Locate the cell with the specified text and output its (x, y) center coordinate. 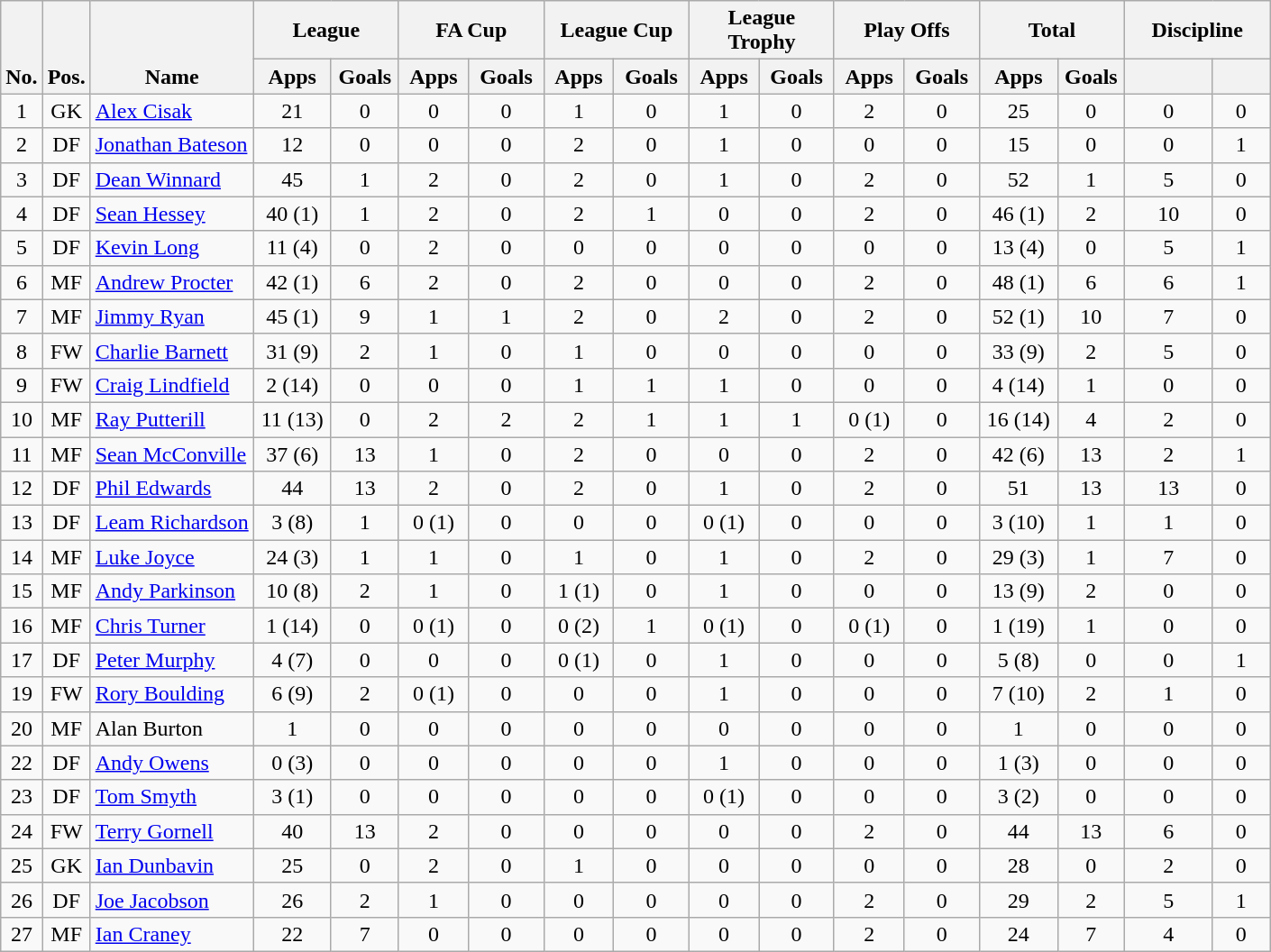
45 (1) (292, 316)
Charlie Barnett (171, 351)
Jonathan Bateson (171, 145)
0 (3) (292, 763)
40 (292, 831)
3 (2) (1019, 797)
37 (6) (292, 453)
48 (1) (1019, 282)
1 (3) (1019, 763)
Andy Parkinson (171, 591)
Ian Craney (171, 934)
42 (6) (1019, 453)
16 (22, 626)
3 (8) (292, 523)
Joe Jacobson (171, 900)
42 (1) (292, 282)
Rory Boulding (171, 694)
4 (14) (1019, 385)
17 (22, 660)
1 (14) (292, 626)
11 (22, 453)
13 (4) (1019, 248)
13 (9) (1019, 591)
Play Offs (907, 31)
Dean Winnard (171, 179)
3 (10) (1019, 523)
Ian Dunbavin (171, 865)
Pos. (67, 47)
League Trophy (761, 31)
1 (19) (1019, 626)
Craig Lindfield (171, 385)
Total (1053, 31)
40 (1) (292, 214)
Sean Hessey (171, 214)
3 (22, 179)
33 (9) (1019, 351)
21 (292, 111)
31 (9) (292, 351)
Tom Smyth (171, 797)
Ray Putterill (171, 419)
16 (14) (1019, 419)
1 (1) (579, 591)
11 (13) (292, 419)
Peter Murphy (171, 660)
45 (292, 179)
46 (1) (1019, 214)
4 (7) (292, 660)
14 (22, 557)
24 (3) (292, 557)
Alan Burton (171, 728)
Terry Gornell (171, 831)
10 (8) (292, 591)
Jimmy Ryan (171, 316)
2 (14) (292, 385)
Sean McConville (171, 453)
28 (1019, 865)
0 (2) (579, 626)
Andy Owens (171, 763)
52 (1) (1019, 316)
51 (1019, 489)
League Cup (617, 31)
Alex Cisak (171, 111)
23 (22, 797)
3 (1) (292, 797)
Leam Richardson (171, 523)
11 (4) (292, 248)
27 (22, 934)
Chris Turner (171, 626)
Name (171, 47)
6 (9) (292, 694)
8 (22, 351)
No. (22, 47)
7 (10) (1019, 694)
19 (22, 694)
29 (1019, 900)
Kevin Long (171, 248)
5 (8) (1019, 660)
Andrew Procter (171, 282)
FA Cup (471, 31)
League (326, 31)
52 (1019, 179)
Luke Joyce (171, 557)
29 (3) (1019, 557)
Phil Edwards (171, 489)
Discipline (1197, 31)
20 (22, 728)
